For the text-containing cell, return its midpoint in (X, Y) coordinate format. 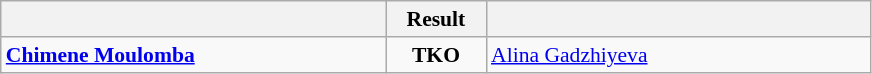
Result (436, 19)
TKO (436, 55)
Alina Gadzhiyeva (678, 55)
Chimene Moulomba (194, 55)
